Output the (X, Y) coordinate of the center of the cell containing the given text.  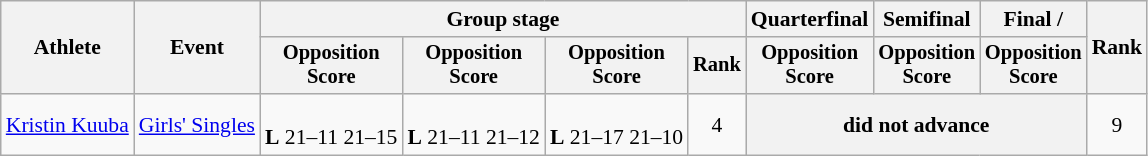
L 21–11 21–12 (473, 124)
Semifinal (926, 19)
Kristin Kuuba (68, 124)
did not advance (916, 124)
Event (197, 48)
Quarterfinal (810, 19)
L 21–17 21–10 (616, 124)
Group stage (503, 19)
9 (1118, 124)
4 (717, 124)
Final / (1034, 19)
Girls' Singles (197, 124)
Athlete (68, 48)
L 21–11 21–15 (331, 124)
